Capture the cell that displays the provided text and extract its (X, Y) central coordinate. 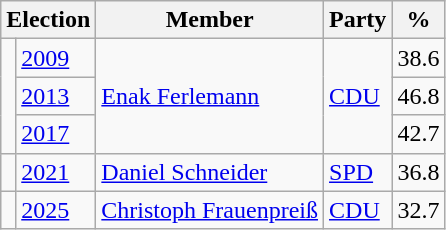
38.6 (418, 58)
2009 (56, 58)
SPD (358, 172)
36.8 (418, 172)
Party (358, 20)
Member (210, 20)
2021 (56, 172)
% (418, 20)
Daniel Schneider (210, 172)
Christoph Frauenpreiß (210, 210)
2025 (56, 210)
46.8 (418, 96)
2013 (56, 96)
Election (48, 20)
Enak Ferlemann (210, 96)
32.7 (418, 210)
2017 (56, 134)
42.7 (418, 134)
